Identify which cell holds the provided text, then report its [x, y] central coordinate. 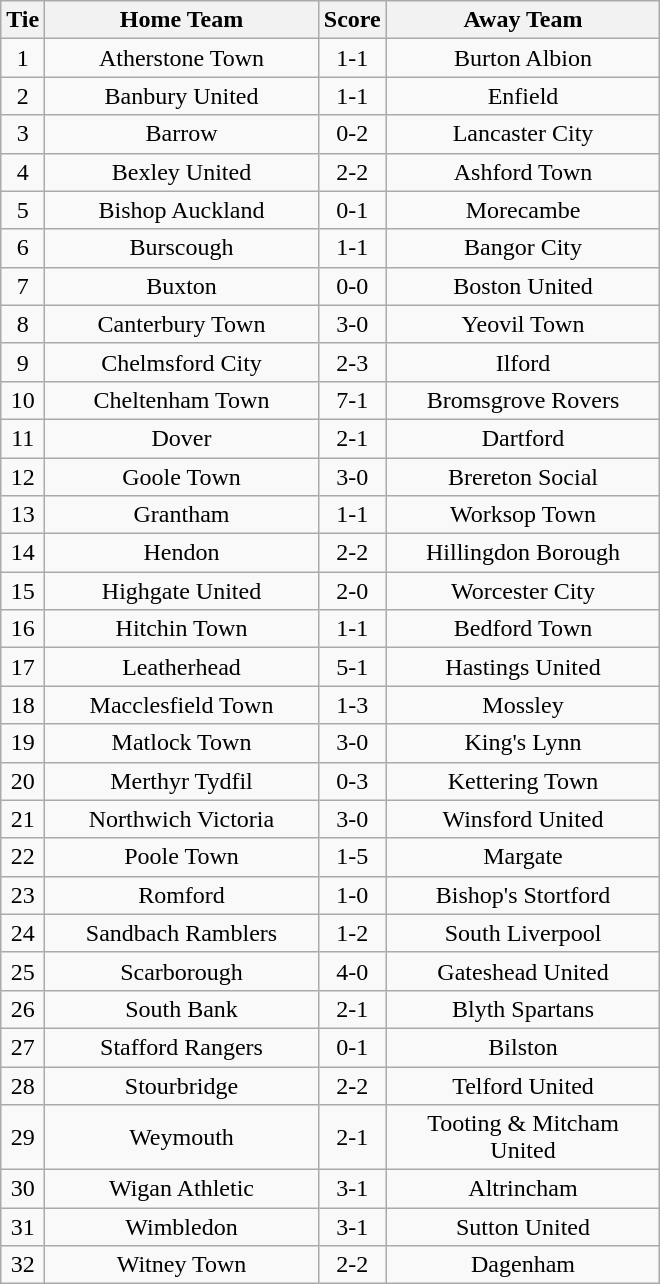
Macclesfield Town [182, 705]
Dagenham [523, 1265]
Cheltenham Town [182, 400]
24 [23, 933]
Tie [23, 20]
Goole Town [182, 477]
Stafford Rangers [182, 1047]
0-2 [352, 134]
Blyth Spartans [523, 1009]
18 [23, 705]
Score [352, 20]
Banbury United [182, 96]
Kettering Town [523, 781]
26 [23, 1009]
Brereton Social [523, 477]
6 [23, 248]
Burton Albion [523, 58]
15 [23, 591]
9 [23, 362]
Bromsgrove Rovers [523, 400]
Bedford Town [523, 629]
Worksop Town [523, 515]
7-1 [352, 400]
Home Team [182, 20]
1-0 [352, 895]
2-0 [352, 591]
Tooting & Mitcham United [523, 1138]
8 [23, 324]
Winsford United [523, 819]
14 [23, 553]
2 [23, 96]
4-0 [352, 971]
19 [23, 743]
Boston United [523, 286]
Weymouth [182, 1138]
1 [23, 58]
Wigan Athletic [182, 1189]
Yeovil Town [523, 324]
4 [23, 172]
1-5 [352, 857]
Canterbury Town [182, 324]
Bishop Auckland [182, 210]
Bangor City [523, 248]
7 [23, 286]
Enfield [523, 96]
Atherstone Town [182, 58]
32 [23, 1265]
28 [23, 1085]
Romford [182, 895]
13 [23, 515]
Hendon [182, 553]
Bexley United [182, 172]
22 [23, 857]
Ashford Town [523, 172]
Morecambe [523, 210]
Sandbach Ramblers [182, 933]
16 [23, 629]
King's Lynn [523, 743]
1-2 [352, 933]
Mossley [523, 705]
3 [23, 134]
5-1 [352, 667]
0-3 [352, 781]
5 [23, 210]
1-3 [352, 705]
Dartford [523, 438]
Ilford [523, 362]
0-0 [352, 286]
31 [23, 1227]
Merthyr Tydfil [182, 781]
11 [23, 438]
South Liverpool [523, 933]
Barrow [182, 134]
Stourbridge [182, 1085]
Telford United [523, 1085]
Wimbledon [182, 1227]
Lancaster City [523, 134]
12 [23, 477]
Buxton [182, 286]
Bishop's Stortford [523, 895]
27 [23, 1047]
Northwich Victoria [182, 819]
23 [23, 895]
Bilston [523, 1047]
Poole Town [182, 857]
10 [23, 400]
Highgate United [182, 591]
17 [23, 667]
Dover [182, 438]
Grantham [182, 515]
Sutton United [523, 1227]
21 [23, 819]
Margate [523, 857]
Chelmsford City [182, 362]
South Bank [182, 1009]
Hillingdon Borough [523, 553]
Burscough [182, 248]
Witney Town [182, 1265]
Scarborough [182, 971]
2-3 [352, 362]
25 [23, 971]
Matlock Town [182, 743]
Worcester City [523, 591]
30 [23, 1189]
29 [23, 1138]
Gateshead United [523, 971]
Hitchin Town [182, 629]
Altrincham [523, 1189]
Leatherhead [182, 667]
20 [23, 781]
Away Team [523, 20]
Hastings United [523, 667]
